Capture the cell that displays the provided text and extract its (X, Y) central coordinate. 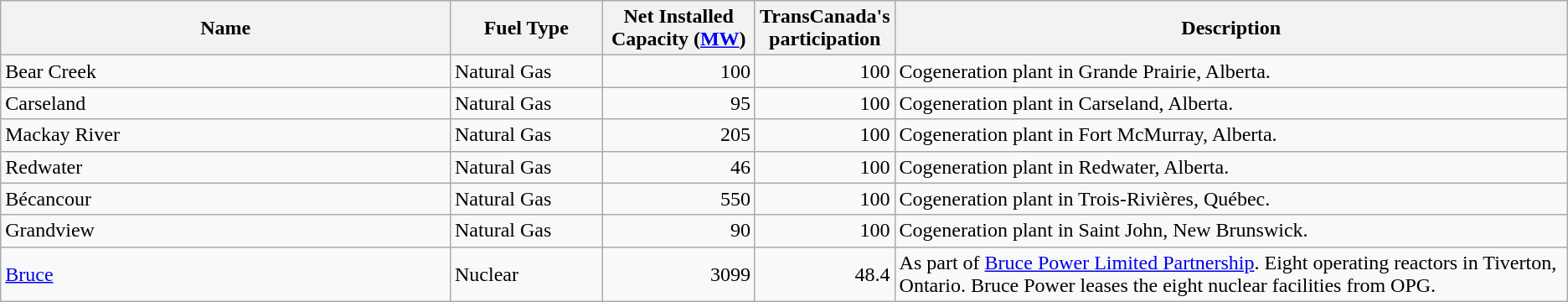
Nuclear (526, 273)
Bécancour (226, 199)
Description (1231, 29)
205 (678, 135)
Cogeneration plant in Grande Prairie, Alberta. (1231, 71)
TransCanada's participation (824, 29)
90 (678, 231)
Carseland (226, 103)
Cogeneration plant in Carseland, Alberta. (1231, 103)
Name (226, 29)
48.4 (824, 273)
As part of Bruce Power Limited Partnership. Eight operating reactors in Tiverton, Ontario. Bruce Power leases the eight nuclear facilities from OPG. (1231, 273)
Fuel Type (526, 29)
Net Installed Capacity (MW) (678, 29)
3099 (678, 273)
Redwater (226, 167)
Grandview (226, 231)
Bruce (226, 273)
Bear Creek (226, 71)
Cogeneration plant in Saint John, New Brunswick. (1231, 231)
550 (678, 199)
Cogeneration plant in Fort McMurray, Alberta. (1231, 135)
Cogeneration plant in Redwater, Alberta. (1231, 167)
95 (678, 103)
Cogeneration plant in Trois-Rivières, Québec. (1231, 199)
Mackay River (226, 135)
46 (678, 167)
